Identify which cell holds the provided text, then report its (X, Y) central coordinate. 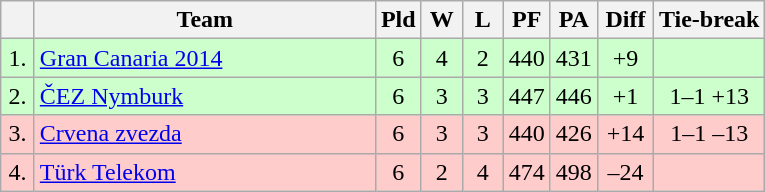
Diff (625, 20)
+9 (625, 58)
+14 (625, 134)
Türk Telekom (204, 172)
4. (18, 172)
Tie-break (709, 20)
431 (574, 58)
3. (18, 134)
1–1 –13 (709, 134)
W (442, 20)
474 (526, 172)
Crvena zvezda (204, 134)
PF (526, 20)
426 (574, 134)
ČEZ Nymburk (204, 96)
L (482, 20)
+1 (625, 96)
1–1 +13 (709, 96)
447 (526, 96)
1. (18, 58)
PA (574, 20)
2. (18, 96)
Pld (398, 20)
446 (574, 96)
–24 (625, 172)
498 (574, 172)
Team (204, 20)
Gran Canaria 2014 (204, 58)
